Return [X, Y] of the center of cell containing provided text 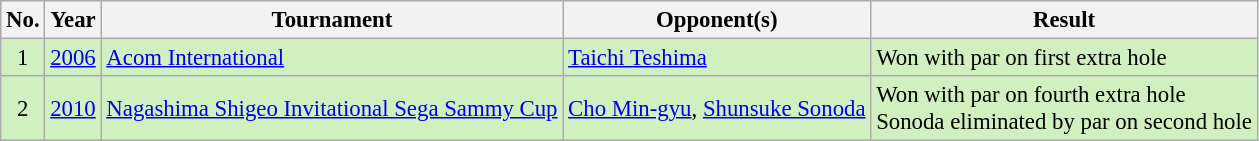
Result [1064, 20]
2006 [73, 58]
Opponent(s) [717, 20]
2 [23, 108]
Year [73, 20]
Nagashima Shigeo Invitational Sega Sammy Cup [332, 108]
Acom International [332, 58]
2010 [73, 108]
Tournament [332, 20]
No. [23, 20]
Cho Min-gyu, Shunsuke Sonoda [717, 108]
Taichi Teshima [717, 58]
1 [23, 58]
Won with par on fourth extra holeSonoda eliminated by par on second hole [1064, 108]
Won with par on first extra hole [1064, 58]
